Scan for the cell matching the given text and deliver its (x, y) coordinate at center. 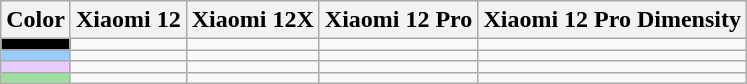
Color (36, 20)
Xiaomi 12 Pro (398, 20)
Xiaomi 12 (128, 20)
Xiaomi 12X (252, 20)
Xiaomi 12 Pro Dimensity (612, 20)
